Locate the cell with the specified text and output its (x, y) center coordinate. 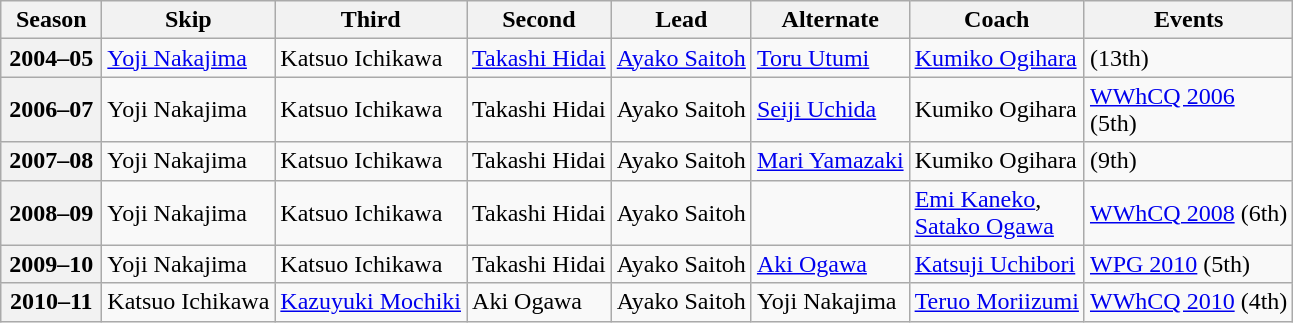
2007–08 (52, 161)
Mari Yamazaki (830, 161)
2010–11 (52, 302)
WWhCQ 2006 (5th) (1188, 110)
2006–07 (52, 110)
Skip (188, 20)
Coach (996, 20)
Alternate (830, 20)
WWhCQ 2010 (4th) (1188, 302)
WWhCQ 2008 (6th) (1188, 212)
2004–05 (52, 58)
Toru Utumi (830, 58)
Second (540, 20)
Third (371, 20)
Events (1188, 20)
Kazuyuki Mochiki (371, 302)
Teruo Moriizumi (996, 302)
(9th) (1188, 161)
Season (52, 20)
WPG 2010 (5th) (1188, 264)
Seiji Uchida (830, 110)
(13th) (1188, 58)
2009–10 (52, 264)
Emi Kaneko,Satako Ogawa (996, 212)
2008–09 (52, 212)
Lead (681, 20)
Katsuji Uchibori (996, 264)
